Detect which cell encompasses the target text, then output its [X, Y] center coordinate. 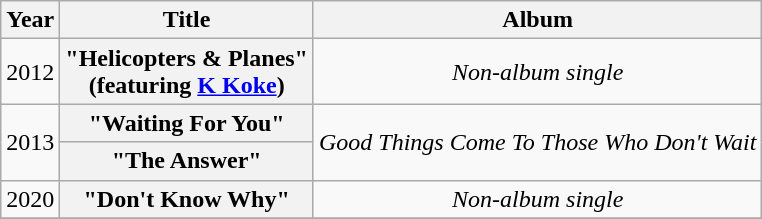
Year [30, 20]
Album [537, 20]
"The Answer" [187, 161]
Good Things Come To Those Who Don't Wait [537, 142]
Title [187, 20]
2020 [30, 199]
2013 [30, 142]
2012 [30, 72]
"Don't Know Why" [187, 199]
"Helicopters & Planes"(featuring K Koke) [187, 72]
"Waiting For You" [187, 123]
